From the cell containing the given text, extract its center point as [x, y] coordinate. 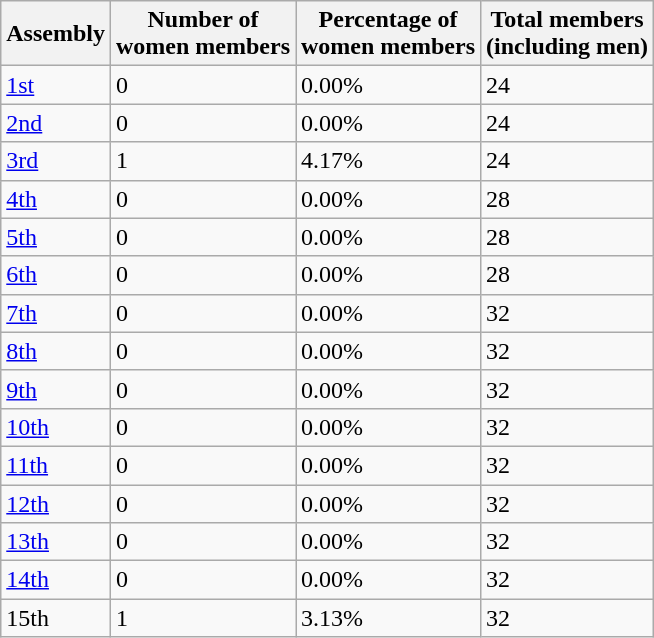
5th [56, 237]
Number ofwomen members [202, 34]
2nd [56, 123]
13th [56, 542]
7th [56, 313]
Total members(including men) [568, 34]
9th [56, 389]
4th [56, 199]
3.13% [388, 618]
8th [56, 351]
1st [56, 85]
Assembly [56, 34]
12th [56, 503]
3rd [56, 161]
14th [56, 580]
4.17% [388, 161]
10th [56, 427]
11th [56, 465]
15th [56, 618]
Percentage ofwomen members [388, 34]
6th [56, 275]
